Locate the cell with the specified text and output its [x, y] center coordinate. 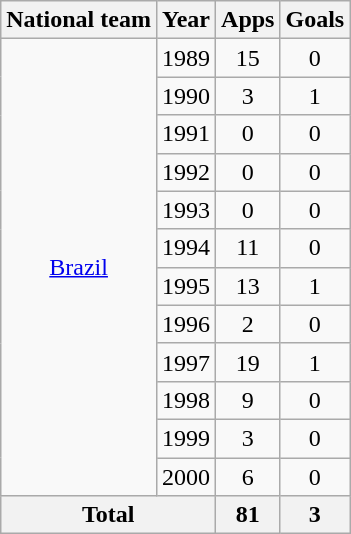
81 [248, 515]
Apps [248, 20]
Goals [315, 20]
Total [108, 515]
1995 [186, 286]
11 [248, 248]
1989 [186, 58]
1996 [186, 324]
1994 [186, 248]
Year [186, 20]
1991 [186, 134]
1990 [186, 96]
1993 [186, 210]
1997 [186, 362]
1999 [186, 438]
13 [248, 286]
9 [248, 400]
6 [248, 477]
19 [248, 362]
1992 [186, 172]
National team [79, 20]
15 [248, 58]
2000 [186, 477]
Brazil [79, 268]
2 [248, 324]
1998 [186, 400]
